Output the [x, y] coordinate of the center of the cell containing the given text.  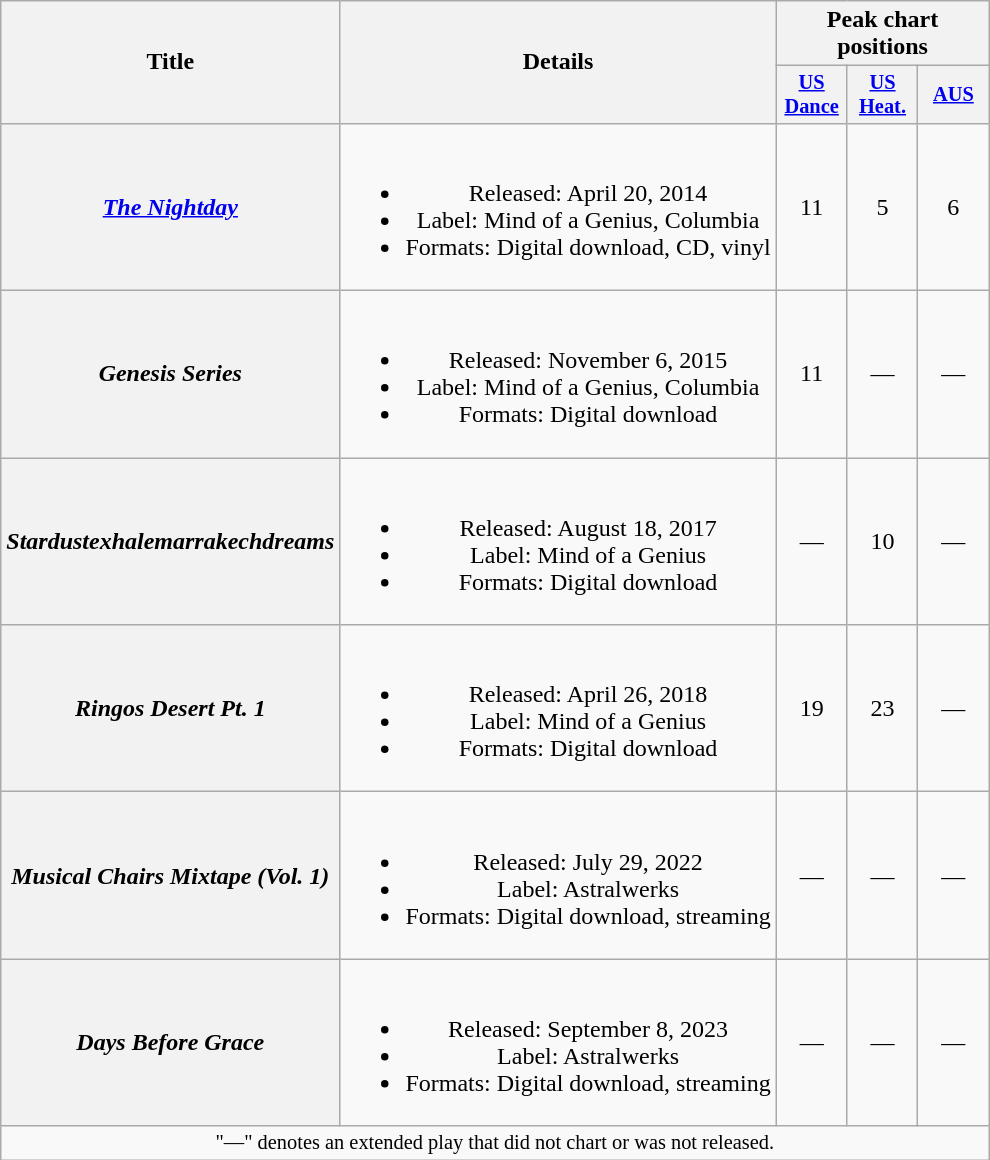
Musical Chairs Mixtape (Vol. 1) [170, 876]
"—" denotes an extended play that did not chart or was not released. [495, 1143]
Released: August 18, 2017Label: Mind of a GeniusFormats: Digital download [558, 542]
The Nightday [170, 206]
19 [812, 708]
Released: July 29, 2022Label: AstralwerksFormats: Digital download, streaming [558, 876]
USHeat. [882, 95]
6 [954, 206]
5 [882, 206]
Days Before Grace [170, 1042]
USDance [812, 95]
Stardustexhalemarrakechdreams [170, 542]
Released: September 8, 2023Label: AstralwerksFormats: Digital download, streaming [558, 1042]
Genesis Series [170, 374]
Released: November 6, 2015Label: Mind of a Genius, ColumbiaFormats: Digital download [558, 374]
Released: April 26, 2018Label: Mind of a GeniusFormats: Digital download [558, 708]
AUS [954, 95]
Ringos Desert Pt. 1 [170, 708]
Peak chart positions [882, 34]
Released: April 20, 2014Label: Mind of a Genius, ColumbiaFormats: Digital download, CD, vinyl [558, 206]
10 [882, 542]
Details [558, 62]
23 [882, 708]
Title [170, 62]
